Capture the cell that displays the provided text and extract its [X, Y] central coordinate. 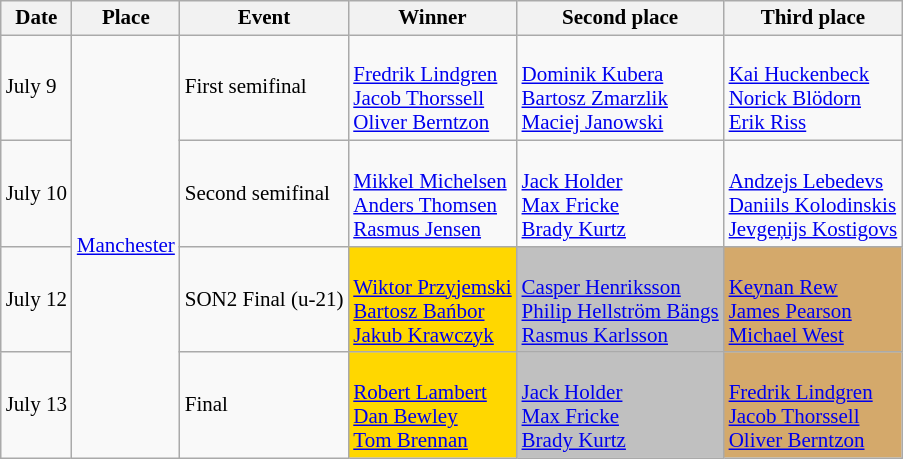
Mikkel MichelsenAnders ThomsenRasmus Jensen [432, 194]
Winner [432, 18]
Place [126, 18]
Robert LambertDan BewleyTom Brennan [432, 405]
Final [264, 405]
Third place [813, 18]
Second place [620, 18]
Second semifinal [264, 194]
Keynan RewJames PearsonMichael West [813, 299]
Andzejs LebedevsDaniils KolodinskisJevgeņijs Kostigovs [813, 194]
Casper HenrikssonPhilip Hellström BängsRasmus Karlsson [620, 299]
SON2 Final (u-21) [264, 299]
Dominik KuberaBartosz ZmarzlikMaciej Janowski [620, 88]
July 13 [36, 405]
Date [36, 18]
Manchester [126, 247]
July 10 [36, 194]
Kai HuckenbeckNorick BlödornErik Riss [813, 88]
July 12 [36, 299]
Wiktor PrzyjemskiBartosz BańborJakub Krawczyk [432, 299]
First semifinal [264, 88]
Event [264, 18]
July 9 [36, 88]
